Provide the [x, y] coordinate of the cell's center where the given text is located.  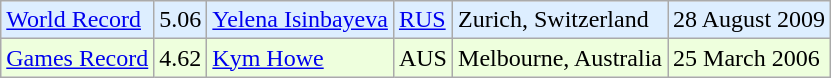
5.06 [180, 20]
28 August 2009 [750, 20]
Kym Howe [300, 58]
25 March 2006 [750, 58]
Games Record [78, 58]
4.62 [180, 58]
Zurich, Switzerland [560, 20]
Yelena Isinbayeva [300, 20]
RUS [422, 20]
Melbourne, Australia [560, 58]
AUS [422, 58]
World Record [78, 20]
